Determine the (x, y) coordinate at the center of the cell enclosing the given text.  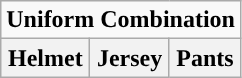
Jersey (130, 58)
Pants (204, 58)
Helmet (46, 58)
Uniform Combination (121, 20)
